Detect which cell encompasses the target text, then output its (x, y) center coordinate. 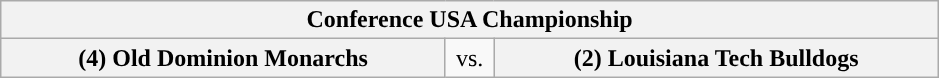
(2) Louisiana Tech Bulldogs (716, 58)
(4) Old Dominion Monarchs (224, 58)
Conference USA Championship (470, 20)
vs. (470, 58)
